Locate the cell with the specified text and output its [x, y] center coordinate. 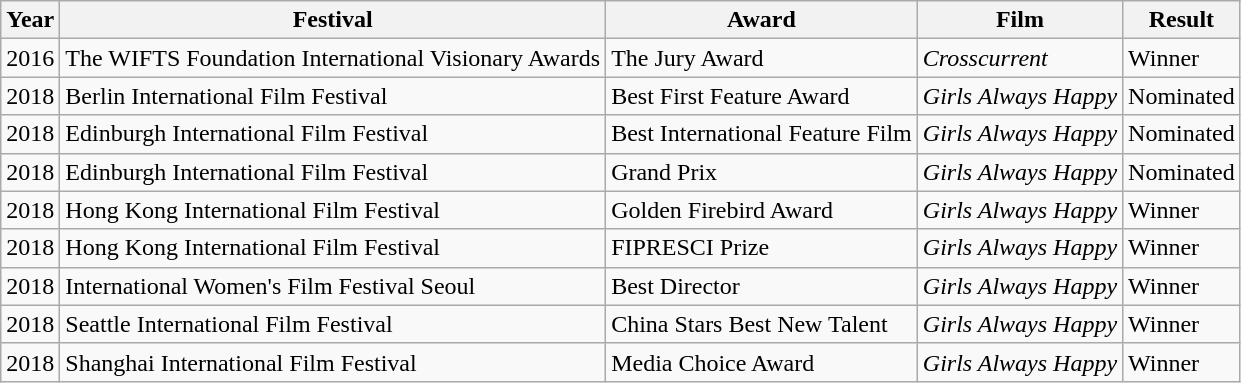
Grand Prix [762, 172]
Film [1020, 20]
Berlin International Film Festival [333, 96]
Seattle International Film Festival [333, 324]
Crosscurrent [1020, 58]
2016 [30, 58]
Shanghai International Film Festival [333, 362]
Best International Feature Film [762, 134]
Best Director [762, 286]
The WIFTS Foundation International Visionary Awards [333, 58]
Media Choice Award [762, 362]
Year [30, 20]
The Jury Award [762, 58]
International Women's Film Festival Seoul [333, 286]
China Stars Best New Talent [762, 324]
Award [762, 20]
Result [1182, 20]
Golden Firebird Award [762, 210]
Festival [333, 20]
Best First Feature Award [762, 96]
FIPRESCI Prize [762, 248]
